Locate the cell with the specified text and output its [X, Y] center coordinate. 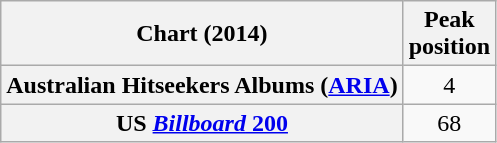
Chart (2014) [202, 34]
US Billboard 200 [202, 123]
Australian Hitseekers Albums (ARIA) [202, 85]
4 [449, 85]
Peakposition [449, 34]
68 [449, 123]
